For the text-containing cell, return its midpoint in [x, y] coordinate format. 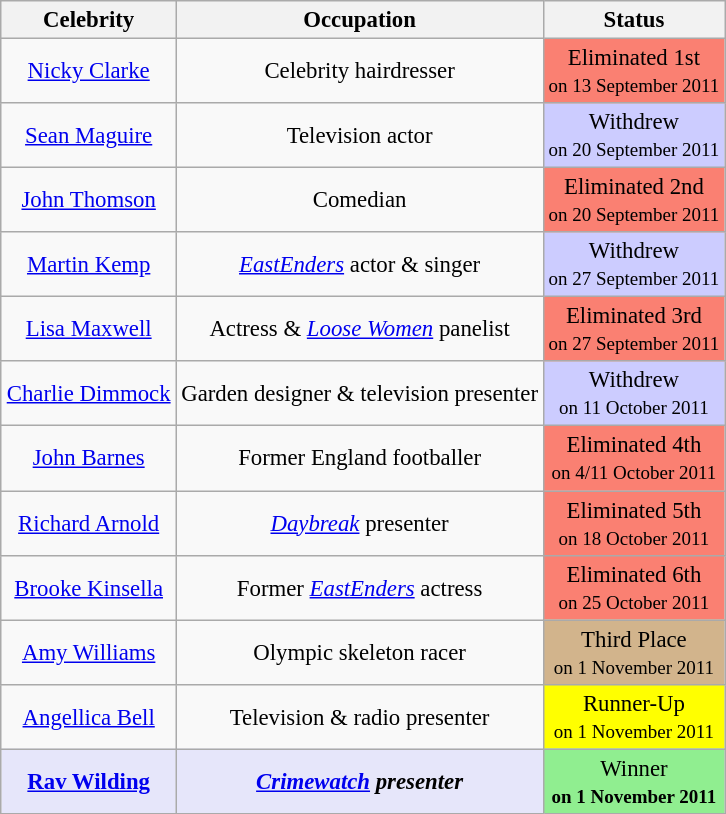
Withdrewon 27 September 2011 [634, 264]
Eliminated 3rd on 27 September 2011 [634, 330]
Martin Kemp [88, 264]
Olympic skeleton racer [360, 652]
Winneron 1 November 2011 [634, 782]
Eliminated 5th on 18 October 2011 [634, 522]
EastEnders actor & singer [360, 264]
Withdrewon 20 September 2011 [634, 136]
Occupation [360, 20]
Eliminated 1ston 13 September 2011 [634, 70]
Eliminated 4th on 4/11 October 2011 [634, 458]
Daybreak presenter [360, 522]
Actress & Loose Women panelist [360, 330]
Lisa Maxwell [88, 330]
Third Place on 1 November 2011 [634, 652]
Former EastEnders actress [360, 588]
John Thomson [88, 200]
Celebrity [88, 20]
Withdrew on 11 October 2011 [634, 394]
Status [634, 20]
Garden designer & television presenter [360, 394]
Celebrity hairdresser [360, 70]
Brooke Kinsella [88, 588]
Rav Wilding [88, 782]
Angellica Bell [88, 716]
Former England footballer [360, 458]
Sean Maguire [88, 136]
Nicky Clarke [88, 70]
Amy Williams [88, 652]
Runner-Upon 1 November 2011 [634, 716]
John Barnes [88, 458]
Eliminated 2ndon 20 September 2011 [634, 200]
Television & radio presenter [360, 716]
Richard Arnold [88, 522]
Charlie Dimmock [88, 394]
Television actor [360, 136]
Eliminated 6th on 25 October 2011 [634, 588]
Crimewatch presenter [360, 782]
Comedian [360, 200]
